Locate the cell with the specified text and output its [X, Y] center coordinate. 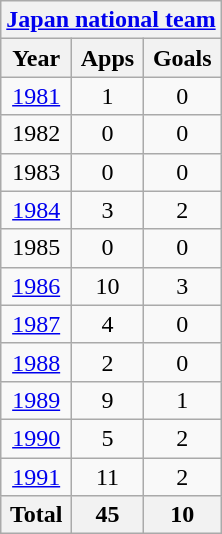
1985 [36, 248]
Total [36, 515]
1987 [36, 324]
1988 [36, 362]
1982 [36, 134]
9 [108, 400]
Goals [182, 58]
45 [108, 515]
Apps [108, 58]
4 [108, 324]
1983 [36, 172]
1984 [36, 210]
1990 [36, 438]
1991 [36, 477]
1986 [36, 286]
11 [108, 477]
Year [36, 58]
Japan national team [111, 20]
1981 [36, 96]
5 [108, 438]
1989 [36, 400]
